Capture the cell that displays the provided text and extract its (x, y) central coordinate. 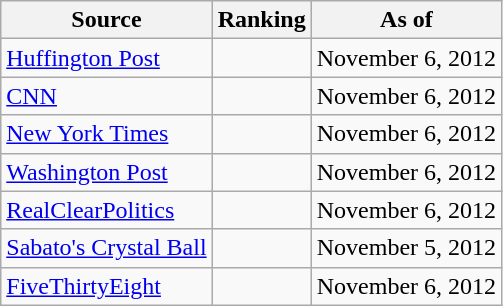
Sabato's Crystal Ball (106, 248)
As of (406, 20)
New York Times (106, 134)
RealClearPolitics (106, 210)
November 5, 2012 (406, 248)
Huffington Post (106, 58)
FiveThirtyEight (106, 286)
CNN (106, 96)
Source (106, 20)
Washington Post (106, 172)
Ranking (262, 20)
